Find where the given text appears and provide that cell's center as (x, y) coordinate. 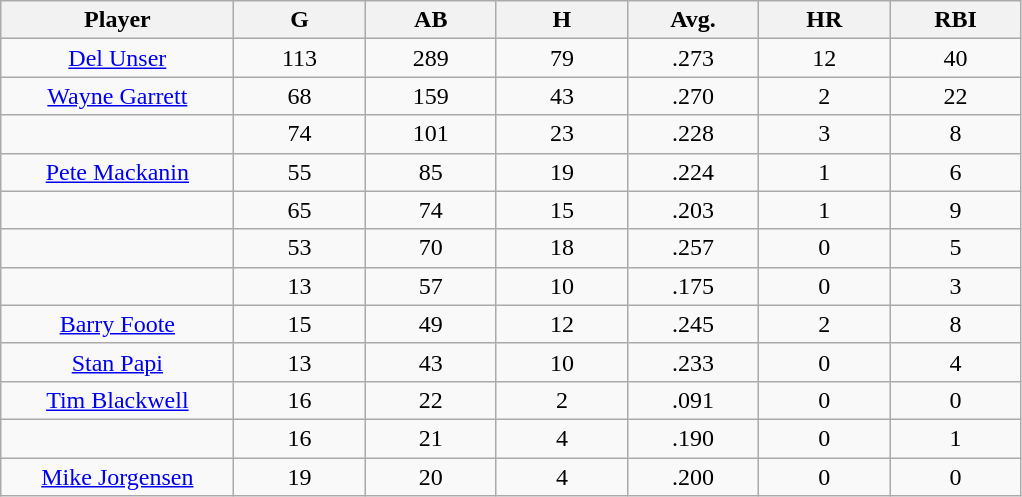
.245 (694, 324)
RBI (956, 20)
.257 (694, 248)
159 (430, 96)
79 (562, 58)
68 (300, 96)
65 (300, 210)
Wayne Garrett (118, 96)
AB (430, 20)
.233 (694, 362)
21 (430, 438)
HR (824, 20)
H (562, 20)
.200 (694, 477)
70 (430, 248)
Tim Blackwell (118, 400)
289 (430, 58)
.190 (694, 438)
Del Unser (118, 58)
G (300, 20)
.270 (694, 96)
.203 (694, 210)
113 (300, 58)
9 (956, 210)
49 (430, 324)
Player (118, 20)
.175 (694, 286)
.273 (694, 58)
Pete Mackanin (118, 172)
101 (430, 134)
Barry Foote (118, 324)
6 (956, 172)
55 (300, 172)
18 (562, 248)
Mike Jorgensen (118, 477)
Avg. (694, 20)
.091 (694, 400)
.228 (694, 134)
85 (430, 172)
.224 (694, 172)
57 (430, 286)
23 (562, 134)
Stan Papi (118, 362)
40 (956, 58)
5 (956, 248)
53 (300, 248)
20 (430, 477)
